Locate the cell with the specified text and output its [x, y] center coordinate. 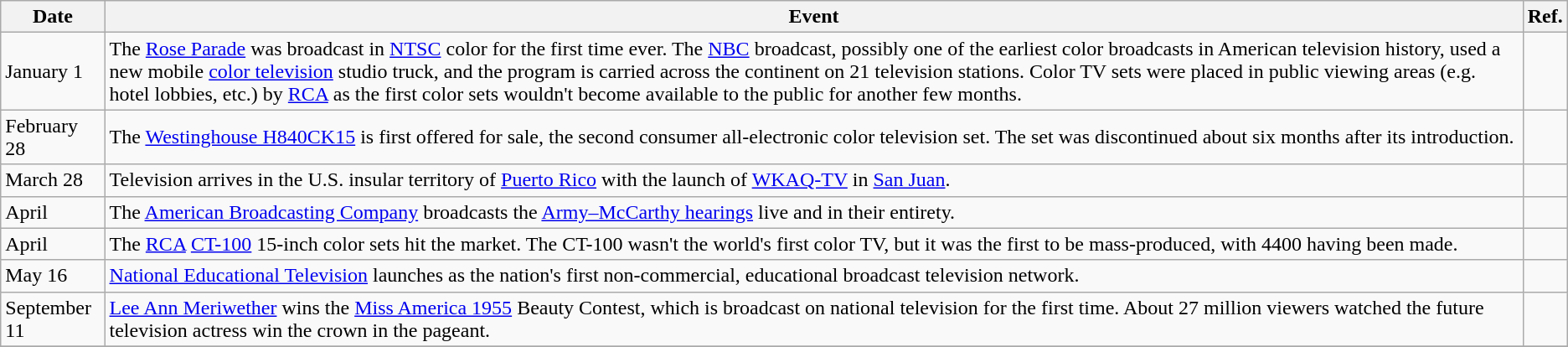
May 16 [53, 276]
Ref. [1545, 17]
March 28 [53, 180]
Television arrives in the U.S. insular territory of Puerto Rico with the launch of WKAQ-TV in San Juan. [814, 180]
The American Broadcasting Company broadcasts the Army–McCarthy hearings live and in their entirety. [814, 212]
February 28 [53, 137]
National Educational Television launches as the nation's first non-commercial, educational broadcast television network. [814, 276]
September 11 [53, 319]
Event [814, 17]
January 1 [53, 71]
Date [53, 17]
